From the cell containing the given text, extract its center point as [x, y] coordinate. 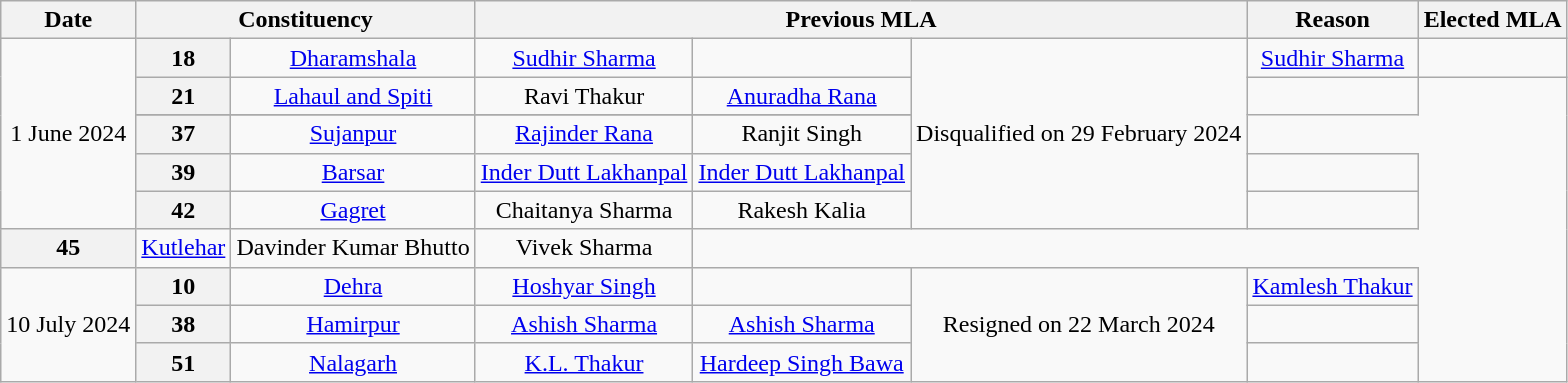
K.L. Thakur [584, 362]
Dehra [353, 286]
Kutlehar [184, 248]
Nalagarh [353, 362]
Ravi Thakur [584, 96]
39 [184, 172]
Lahaul and Spiti [353, 96]
21 [184, 96]
10 July 2024 [68, 324]
1 June 2024 [68, 134]
Barsar [353, 172]
Previous MLA [861, 20]
18 [184, 58]
Rajinder Rana [584, 134]
Hardeep Singh Bawa [802, 362]
Resigned on 22 March 2024 [1079, 324]
45 [68, 248]
Rakesh Kalia [802, 210]
Constituency [306, 20]
37 [184, 134]
51 [184, 362]
Disqualified on 29 February 2024 [1079, 134]
Date [68, 20]
Ranjit Singh [802, 134]
Kamlesh Thakur [1332, 286]
Anuradha Rana [802, 96]
10 [184, 286]
42 [184, 210]
Sujanpur [353, 134]
Elected MLA [1492, 20]
Reason [1332, 20]
Gagret [353, 210]
Vivek Sharma [584, 248]
Dharamshala [353, 58]
38 [184, 324]
Chaitanya Sharma [584, 210]
Hoshyar Singh [584, 286]
Davinder Kumar Bhutto [353, 248]
Hamirpur [353, 324]
